Extract the [x, y] coordinate from the center of the cell holding the provided text.  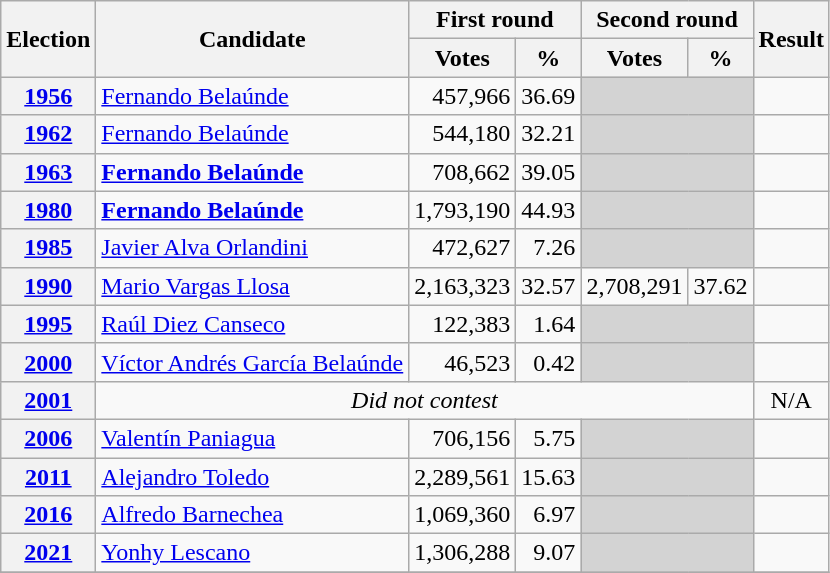
1,793,190 [462, 210]
544,180 [462, 134]
Alfredo Barnechea [252, 515]
1.64 [548, 324]
2016 [48, 515]
0.42 [548, 362]
Candidate [252, 39]
Javier Alva Orlandini [252, 248]
2021 [48, 553]
Alejandro Toledo [252, 477]
9.07 [548, 553]
708,662 [462, 172]
122,383 [462, 324]
Yonhy Lescano [252, 553]
1,069,360 [462, 515]
1963 [48, 172]
7.26 [548, 248]
6.97 [548, 515]
32.21 [548, 134]
Raúl Diez Canseco [252, 324]
5.75 [548, 438]
706,156 [462, 438]
1990 [48, 286]
First round [495, 20]
1956 [48, 96]
1962 [48, 134]
15.63 [548, 477]
1995 [48, 324]
2000 [48, 362]
Election [48, 39]
1985 [48, 248]
37.62 [720, 286]
44.93 [548, 210]
2,708,291 [634, 286]
2006 [48, 438]
1980 [48, 210]
Víctor Andrés García Belaúnde [252, 362]
Second round [667, 20]
472,627 [462, 248]
N/A [791, 400]
457,966 [462, 96]
36.69 [548, 96]
Result [791, 39]
2011 [48, 477]
1,306,288 [462, 553]
Did not contest [424, 400]
Mario Vargas Llosa [252, 286]
2,289,561 [462, 477]
2001 [48, 400]
Valentín Paniagua [252, 438]
39.05 [548, 172]
2,163,323 [462, 286]
32.57 [548, 286]
46,523 [462, 362]
